Search for the cell housing the specified text and yield its [x, y] center coordinate. 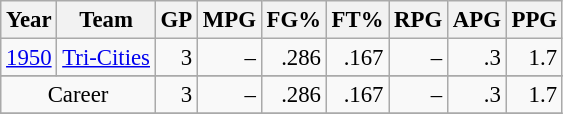
Tri-Cities [106, 58]
FG% [294, 20]
1950 [29, 58]
Team [106, 20]
Year [29, 20]
APG [476, 20]
Career [78, 95]
FT% [358, 20]
RPG [418, 20]
MPG [230, 20]
PPG [534, 20]
GP [176, 20]
